Scan for the cell matching the given text and deliver its [x, y] coordinate at center. 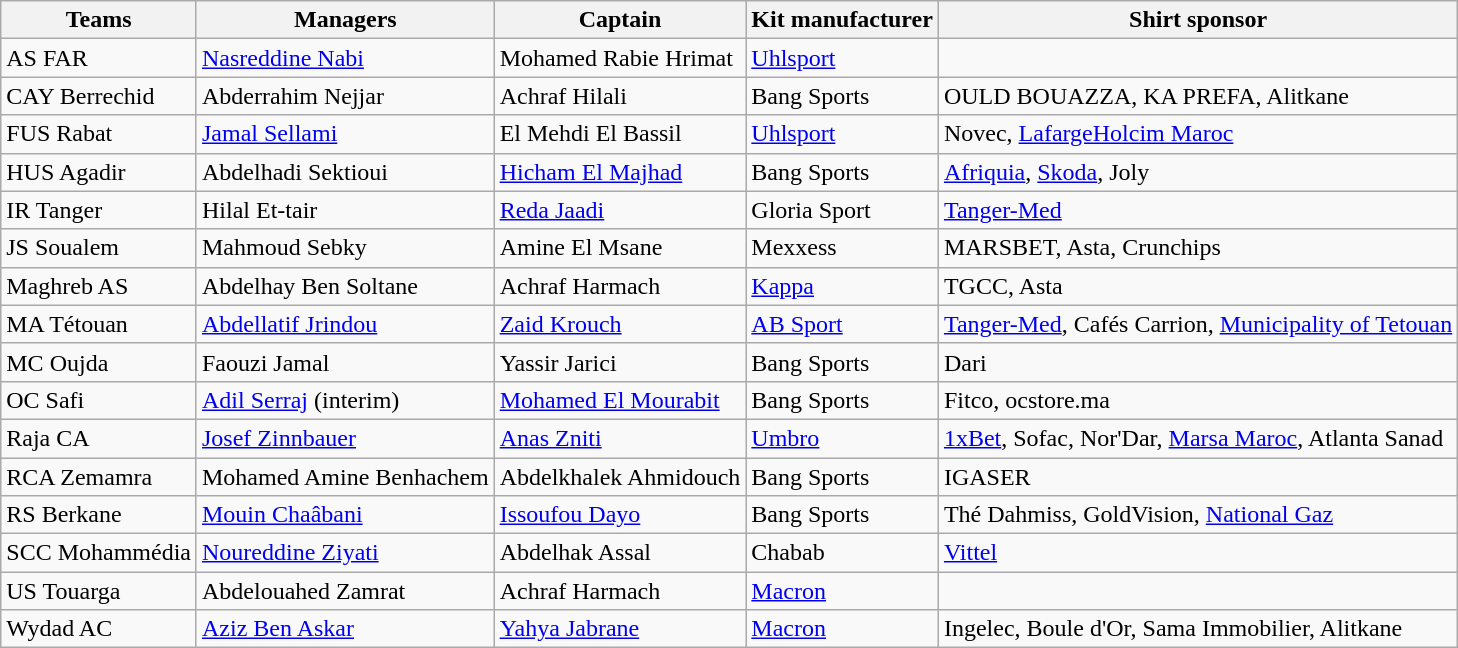
Josef Zinnbauer [345, 438]
Kappa [842, 286]
Wydad AC [99, 629]
Anas Zniti [620, 438]
Issoufou Dayo [620, 515]
Umbro [842, 438]
Fitco, ocstore.ma [1198, 400]
Shirt sponsor [1198, 20]
JS Soualem [99, 248]
CAY Berrechid [99, 96]
Faouzi Jamal [345, 362]
OULD BOUAZZA, KA PREFA, Alitkane [1198, 96]
Jamal Sellami [345, 134]
Thé Dahmiss, GoldVision, National Gaz [1198, 515]
IR Tanger [99, 210]
Reda Jaadi [620, 210]
Abdelhadi Sektioui [345, 172]
Dari [1198, 362]
Yassir Jarici [620, 362]
HUS Agadir [99, 172]
Aziz Ben Askar [345, 629]
Noureddine Ziyati [345, 553]
AS FAR [99, 58]
MARSBET, Asta, Crunchips [1198, 248]
Abdelhak Assal [620, 553]
Mohamed Rabie Hrimat [620, 58]
El Mehdi El Bassil [620, 134]
Kit manufacturer [842, 20]
Ingelec, Boule d'Or, Sama Immobilier, Alitkane [1198, 629]
Zaid Krouch [620, 324]
Mohamed El Mourabit [620, 400]
Hilal Et-tair [345, 210]
Nasreddine Nabi [345, 58]
AB Sport [842, 324]
MA Tétouan [99, 324]
Tanger-Med [1198, 210]
Managers [345, 20]
IGASER [1198, 477]
Achraf Hilali [620, 96]
FUS Rabat [99, 134]
Raja CA [99, 438]
Novec, LafargeHolcim Maroc [1198, 134]
Mexxess [842, 248]
Teams [99, 20]
OC Safi [99, 400]
Afriquia, Skoda, Joly [1198, 172]
Mohamed Amine Benhachem [345, 477]
Mahmoud Sebky [345, 248]
Mouin Chaâbani [345, 515]
TGCC, Asta [1198, 286]
Abdelhay Ben Soltane [345, 286]
MC Oujda [99, 362]
Abdellatif Jrindou [345, 324]
RCA Zemamra [99, 477]
Chabab [842, 553]
Vittel [1198, 553]
Abdelkhalek Ahmidouch [620, 477]
Yahya Jabrane [620, 629]
RS Berkane [99, 515]
1xBet, Sofac, Nor'Dar, Marsa Maroc, Atlanta Sanad [1198, 438]
Tanger-Med, Cafés Carrion, Municipality of Tetouan [1198, 324]
Abdelouahed Zamrat [345, 591]
Amine El Msane [620, 248]
Adil Serraj (interim) [345, 400]
Gloria Sport [842, 210]
Maghreb AS [99, 286]
US Touarga [99, 591]
Captain [620, 20]
Hicham El Majhad [620, 172]
Abderrahim Nejjar [345, 96]
SCC Mohammédia [99, 553]
